For the text-containing cell, return its midpoint in (X, Y) coordinate format. 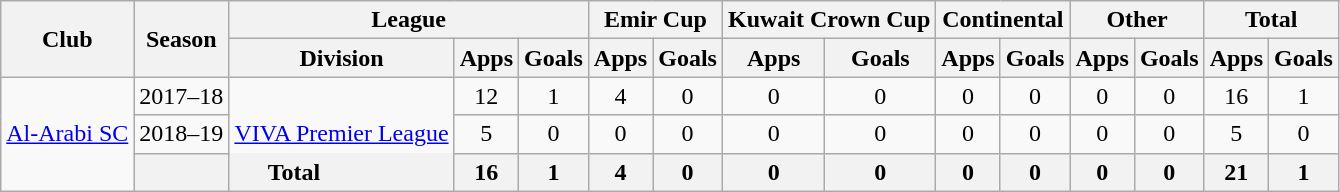
21 (1236, 172)
Division (342, 58)
Other (1137, 20)
Season (182, 39)
Kuwait Crown Cup (828, 20)
VIVA Premier League (342, 134)
Al-Arabi SC (68, 134)
2017–18 (182, 96)
12 (486, 96)
2018–19 (182, 134)
Club (68, 39)
Continental (1003, 20)
League (408, 20)
Emir Cup (655, 20)
